Return (X, Y) of the center of cell containing provided text 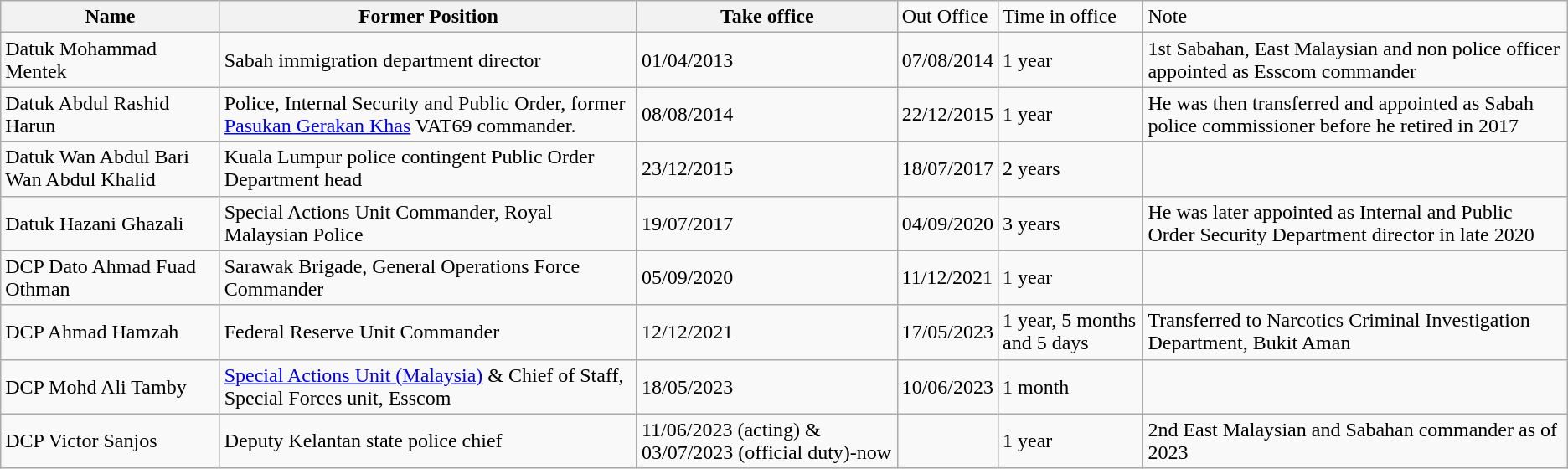
Note (1355, 17)
Datuk Wan Abdul Bari Wan Abdul Khalid (111, 169)
19/07/2017 (767, 223)
1 year, 5 months and 5 days (1070, 332)
Time in office (1070, 17)
Out Office (947, 17)
04/09/2020 (947, 223)
DCP Dato Ahmad Fuad Othman (111, 278)
07/08/2014 (947, 60)
Take office (767, 17)
01/04/2013 (767, 60)
18/05/2023 (767, 387)
12/12/2021 (767, 332)
1st Sabahan, East Malaysian and non police officer appointed as Esscom commander (1355, 60)
2nd East Malaysian and Sabahan commander as of 2023 (1355, 441)
1 month (1070, 387)
He was later appointed as Internal and Public Order Security Department director in late 2020 (1355, 223)
18/07/2017 (947, 169)
2 years (1070, 169)
3 years (1070, 223)
He was then transferred and appointed as Sabah police commissioner before he retired in 2017 (1355, 114)
Datuk Hazani Ghazali (111, 223)
Federal Reserve Unit Commander (428, 332)
Transferred to Narcotics Criminal Investigation Department, Bukit Aman (1355, 332)
Former Position (428, 17)
Special Actions Unit Commander, Royal Malaysian Police (428, 223)
22/12/2015 (947, 114)
05/09/2020 (767, 278)
23/12/2015 (767, 169)
Datuk Mohammad Mentek (111, 60)
11/12/2021 (947, 278)
DCP Victor Sanjos (111, 441)
Name (111, 17)
Sarawak Brigade, General Operations Force Commander (428, 278)
Sabah immigration department director (428, 60)
Deputy Kelantan state police chief (428, 441)
10/06/2023 (947, 387)
Datuk Abdul Rashid Harun (111, 114)
Police, Internal Security and Public Order, former Pasukan Gerakan Khas VAT69 commander. (428, 114)
DCP Ahmad Hamzah (111, 332)
DCP Mohd Ali Tamby (111, 387)
11/06/2023 (acting) & 03/07/2023 (official duty)-now (767, 441)
Kuala Lumpur police contingent Public Order Department head (428, 169)
17/05/2023 (947, 332)
Special Actions Unit (Malaysia) & Chief of Staff, Special Forces unit, Esscom (428, 387)
08/08/2014 (767, 114)
